From the cell containing the given text, extract its center point as [X, Y] coordinate. 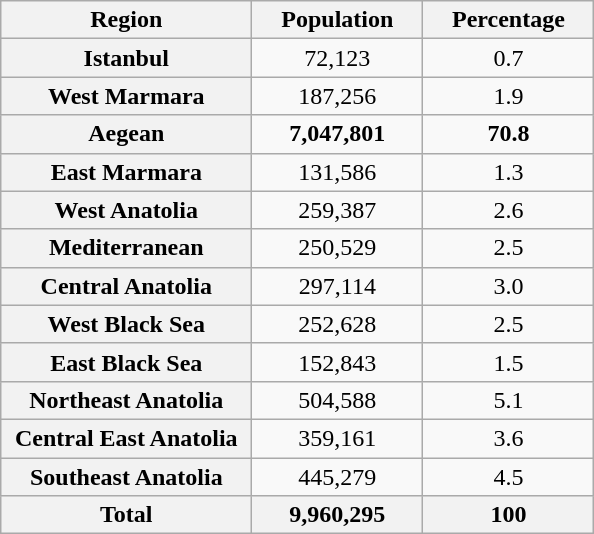
297,114 [338, 286]
Istanbul [126, 58]
Aegean [126, 134]
250,529 [338, 248]
West Black Sea [126, 324]
7,047,801 [338, 134]
Region [126, 20]
3.0 [508, 286]
504,588 [338, 400]
4.5 [508, 477]
70.8 [508, 134]
Central Anatolia [126, 286]
187,256 [338, 96]
2.6 [508, 210]
East Black Sea [126, 362]
259,387 [338, 210]
Percentage [508, 20]
Total [126, 515]
0.7 [508, 58]
100 [508, 515]
445,279 [338, 477]
3.6 [508, 438]
Southeast Anatolia [126, 477]
152,843 [338, 362]
1.3 [508, 172]
West Marmara [126, 96]
West Anatolia [126, 210]
1.5 [508, 362]
359,161 [338, 438]
Northeast Anatolia [126, 400]
Central East Anatolia [126, 438]
1.9 [508, 96]
9,960,295 [338, 515]
131,586 [338, 172]
East Marmara [126, 172]
Mediterranean [126, 248]
5.1 [508, 400]
Population [338, 20]
252,628 [338, 324]
72,123 [338, 58]
